For the text-containing cell, return its midpoint in (X, Y) coordinate format. 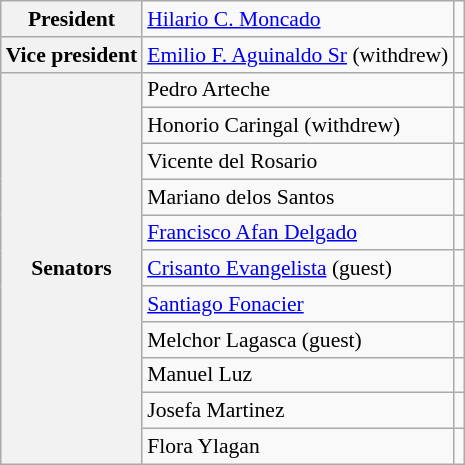
Crisanto Evangelista (guest) (298, 269)
Josefa Martinez (298, 411)
President (72, 19)
Francisco Afan Delgado (298, 233)
Manuel Luz (298, 375)
Vicente del Rosario (298, 162)
Santiago Fonacier (298, 304)
Senators (72, 268)
Vice president (72, 55)
Melchor Lagasca (guest) (298, 340)
Hilario C. Moncado (298, 19)
Emilio F. Aguinaldo Sr (withdrew) (298, 55)
Flora Ylagan (298, 447)
Mariano delos Santos (298, 197)
Pedro Arteche (298, 90)
Honorio Caringal (withdrew) (298, 126)
